Provide the [x, y] coordinate of the cell's center where the given text is located.  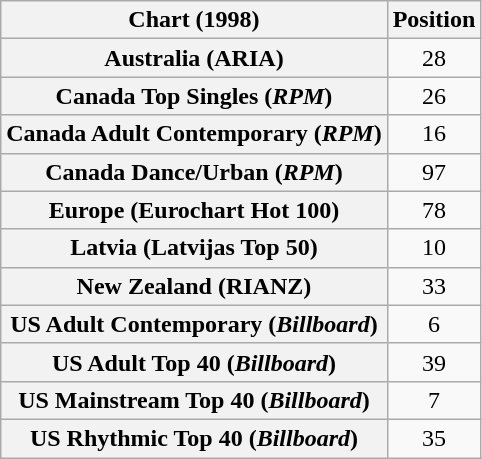
33 [434, 286]
Canada Adult Contemporary (RPM) [194, 134]
26 [434, 96]
US Mainstream Top 40 (Billboard) [194, 400]
78 [434, 210]
16 [434, 134]
Position [434, 20]
Canada Top Singles (RPM) [194, 96]
Europe (Eurochart Hot 100) [194, 210]
US Adult Top 40 (Billboard) [194, 362]
US Rhythmic Top 40 (Billboard) [194, 438]
7 [434, 400]
Latvia (Latvijas Top 50) [194, 248]
6 [434, 324]
New Zealand (RIANZ) [194, 286]
97 [434, 172]
35 [434, 438]
US Adult Contemporary (Billboard) [194, 324]
Chart (1998) [194, 20]
28 [434, 58]
Canada Dance/Urban (RPM) [194, 172]
10 [434, 248]
39 [434, 362]
Australia (ARIA) [194, 58]
